Locate the cell with the specified text and output its [x, y] center coordinate. 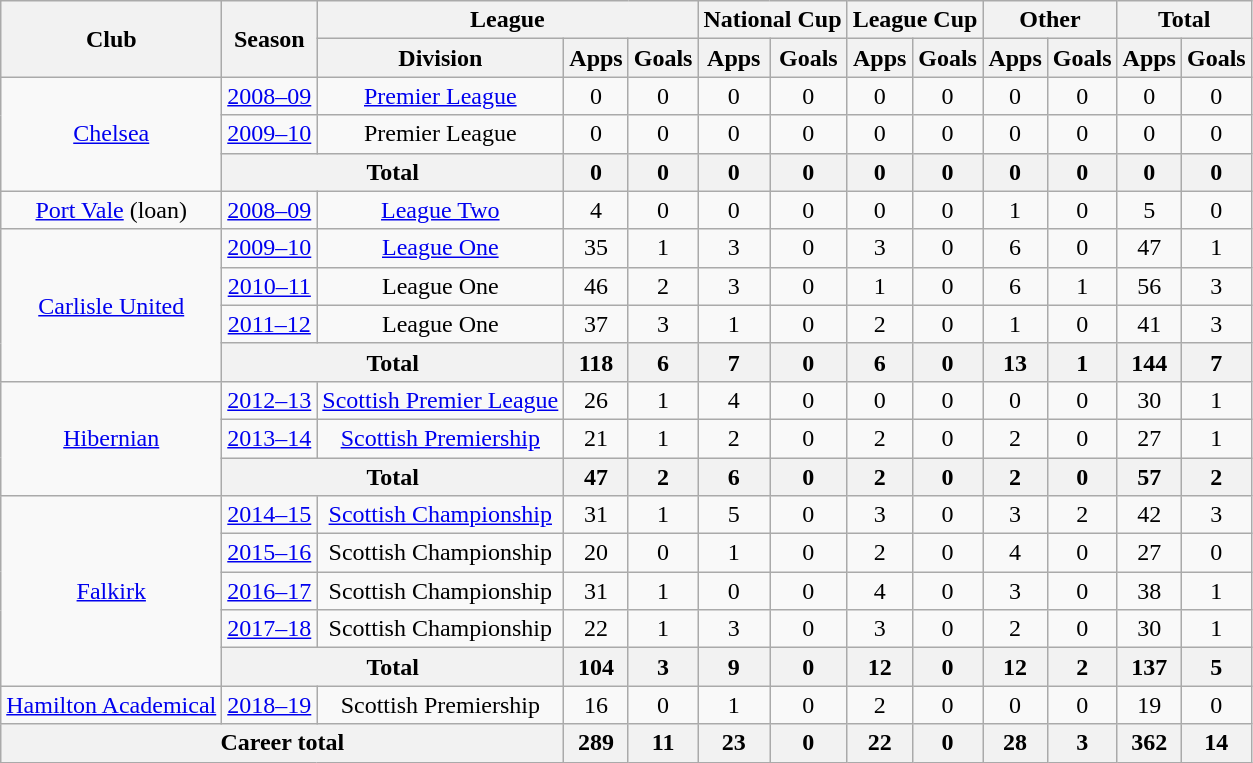
38 [1149, 591]
2011–12 [270, 324]
35 [596, 248]
Division [440, 58]
21 [596, 438]
23 [734, 743]
118 [596, 362]
46 [596, 286]
104 [596, 667]
2012–13 [270, 400]
362 [1149, 743]
2016–17 [270, 591]
26 [596, 400]
Other [1050, 20]
Career total [282, 743]
57 [1149, 477]
Carlisle United [112, 305]
13 [1015, 362]
42 [1149, 515]
19 [1149, 705]
28 [1015, 743]
2010–11 [270, 286]
11 [663, 743]
Hamilton Academical [112, 705]
2018–19 [270, 705]
20 [596, 553]
Club [112, 39]
League [508, 20]
14 [1216, 743]
League Cup [915, 20]
9 [734, 667]
Falkirk [112, 591]
41 [1149, 324]
16 [596, 705]
2017–18 [270, 629]
National Cup [772, 20]
144 [1149, 362]
Port Vale (loan) [112, 210]
37 [596, 324]
137 [1149, 667]
2015–16 [270, 553]
2013–14 [270, 438]
League Two [440, 210]
289 [596, 743]
Season [270, 39]
56 [1149, 286]
Hibernian [112, 438]
2014–15 [270, 515]
Scottish Premier League [440, 400]
Chelsea [112, 134]
